For the text-containing cell, return its midpoint in (X, Y) coordinate format. 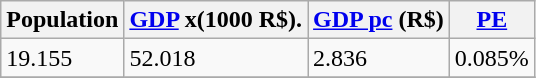
19.155 (62, 58)
0.085% (492, 58)
Population (62, 20)
52.018 (216, 58)
PE (492, 20)
GDP pc (R$) (379, 20)
2.836 (379, 58)
GDP x(1000 R$). (216, 20)
